Pinpoint the cell where the given text exists, returning its [x, y] midpoint coordinate. 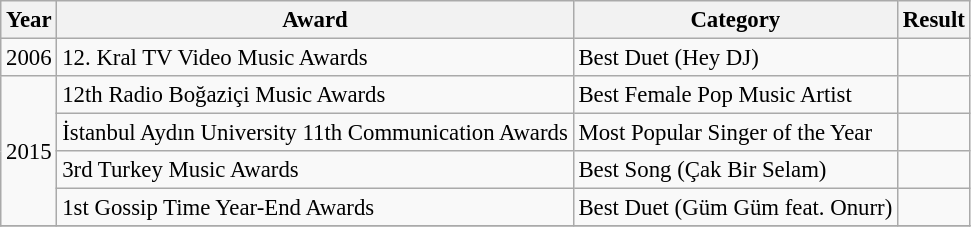
Year [29, 20]
3rd Turkey Music Awards [315, 170]
Best Song (Çak Bir Selam) [735, 170]
İstanbul Aydın University 11th Communication Awards [315, 133]
Result [934, 20]
Best Female Pop Music Artist [735, 95]
1st Gossip Time Year-End Awards [315, 208]
Best Duet (Hey DJ) [735, 58]
2015 [29, 151]
2006 [29, 58]
12th Radio Boğaziçi Music Awards [315, 95]
12. Kral TV Video Music Awards [315, 58]
Most Popular Singer of the Year [735, 133]
Award [315, 20]
Category [735, 20]
Best Duet (Güm Güm feat. Onurr) [735, 208]
